Find where the given text appears and provide that cell's center as [x, y] coordinate. 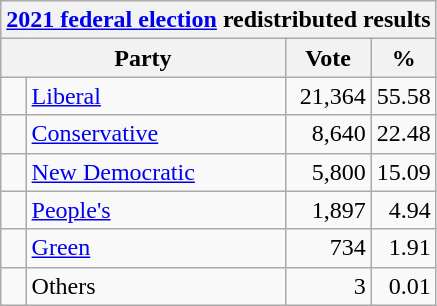
Green [156, 248]
Liberal [156, 96]
Conservative [156, 134]
0.01 [404, 286]
734 [328, 248]
Vote [328, 58]
1.91 [404, 248]
21,364 [328, 96]
% [404, 58]
1,897 [328, 210]
Others [156, 286]
15.09 [404, 172]
22.48 [404, 134]
New Democratic [156, 172]
55.58 [404, 96]
3 [328, 286]
People's [156, 210]
5,800 [328, 172]
2021 federal election redistributed results [218, 20]
Party [143, 58]
8,640 [328, 134]
4.94 [404, 210]
